Search for the cell housing the specified text and yield its [X, Y] center coordinate. 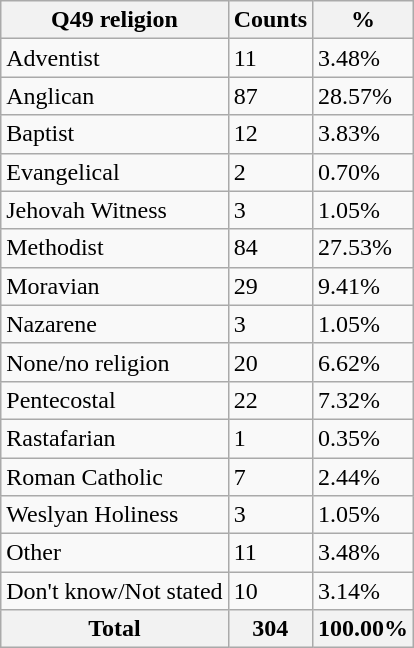
Baptist [114, 134]
22 [270, 400]
7 [270, 477]
None/no religion [114, 362]
84 [270, 248]
0.70% [364, 172]
Rastafarian [114, 438]
Counts [270, 20]
Methodist [114, 248]
Total [114, 629]
Adventist [114, 58]
20 [270, 362]
% [364, 20]
12 [270, 134]
Pentecostal [114, 400]
0.35% [364, 438]
100.00% [364, 629]
Evangelical [114, 172]
Roman Catholic [114, 477]
304 [270, 629]
Nazarene [114, 324]
7.32% [364, 400]
3.83% [364, 134]
6.62% [364, 362]
29 [270, 286]
Weslyan Holiness [114, 515]
Anglican [114, 96]
2 [270, 172]
9.41% [364, 286]
Other [114, 553]
3.14% [364, 591]
87 [270, 96]
Don't know/Not stated [114, 591]
1 [270, 438]
Moravian [114, 286]
10 [270, 591]
2.44% [364, 477]
27.53% [364, 248]
28.57% [364, 96]
Q49 religion [114, 20]
Jehovah Witness [114, 210]
